Locate the cell with the specified text and output its (X, Y) center coordinate. 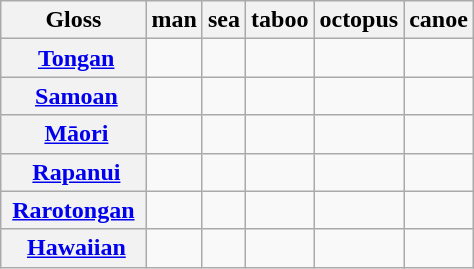
Rarotongan (74, 210)
Samoan (74, 96)
Tongan (74, 58)
taboo (280, 20)
octopus (359, 20)
Hawaiian (74, 248)
sea (224, 20)
canoe (439, 20)
man (174, 20)
Māori (74, 134)
Rapanui (74, 172)
Gloss (74, 20)
